Capture the cell that displays the provided text and extract its [X, Y] central coordinate. 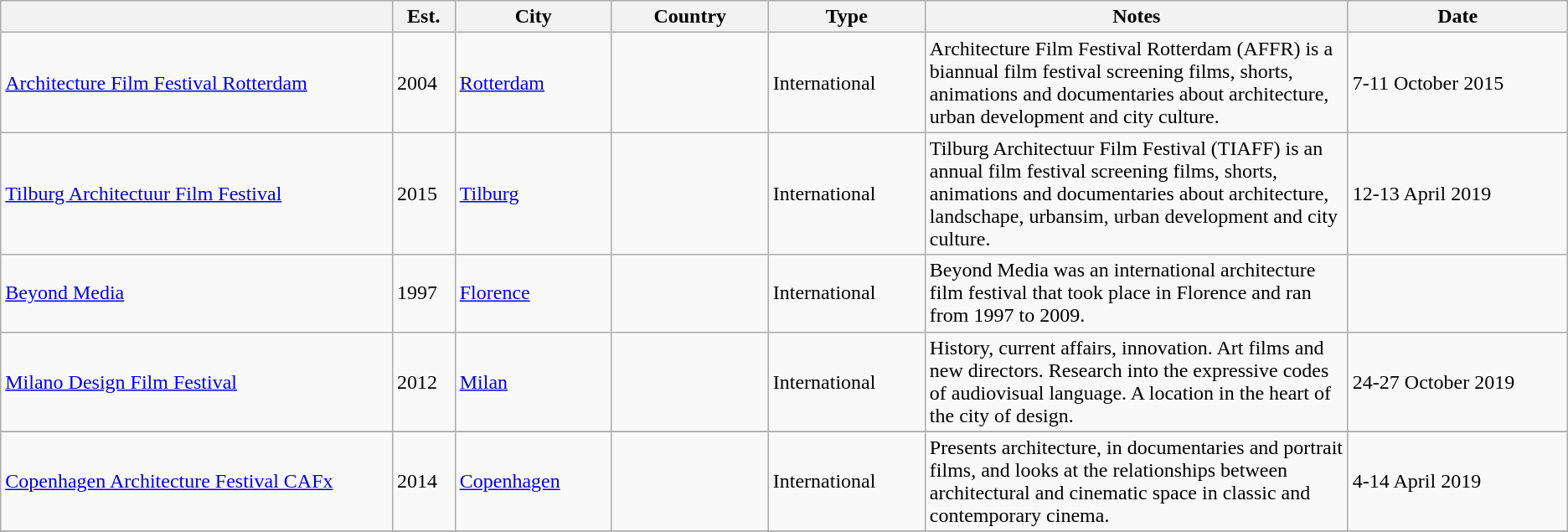
Copenhagen [533, 481]
City [533, 17]
Est. [424, 17]
24-27 October 2019 [1457, 382]
Copenhagen Architecture Festival CAFx [197, 481]
7-11 October 2015 [1457, 82]
2012 [424, 382]
Rotterdam [533, 82]
Milan [533, 382]
2015 [424, 194]
1997 [424, 293]
Type [846, 17]
12-13 April 2019 [1457, 194]
Tilburg Architectuur Film Festival [197, 194]
Beyond Media [197, 293]
Beyond Media was an international architecture film festival that took place in Florence and ran from 1997 to 2009. [1136, 293]
Tilburg [533, 194]
2004 [424, 82]
4-14 April 2019 [1457, 481]
Date [1457, 17]
Florence [533, 293]
2014 [424, 481]
Architecture Film Festival Rotterdam [197, 82]
Milano Design Film Festival [197, 382]
Country [690, 17]
Notes [1136, 17]
